Identify which cell holds the provided text, then report its (X, Y) central coordinate. 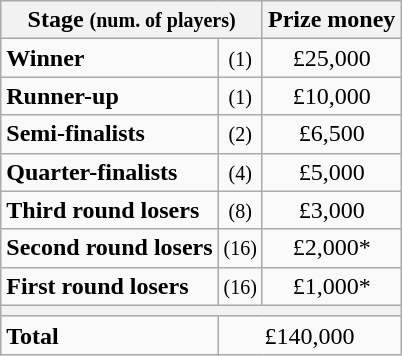
£1,000* (331, 286)
£3,000 (331, 210)
Stage (num. of players) (132, 20)
(8) (240, 210)
£10,000 (331, 96)
£2,000* (331, 248)
Total (110, 335)
Semi-finalists (110, 134)
Winner (110, 58)
Second round losers (110, 248)
(4) (240, 172)
£25,000 (331, 58)
(2) (240, 134)
£5,000 (331, 172)
Quarter-finalists (110, 172)
Runner-up (110, 96)
Prize money (331, 20)
Third round losers (110, 210)
£140,000 (310, 335)
First round losers (110, 286)
£6,500 (331, 134)
